Search for the cell housing the specified text and yield its [X, Y] center coordinate. 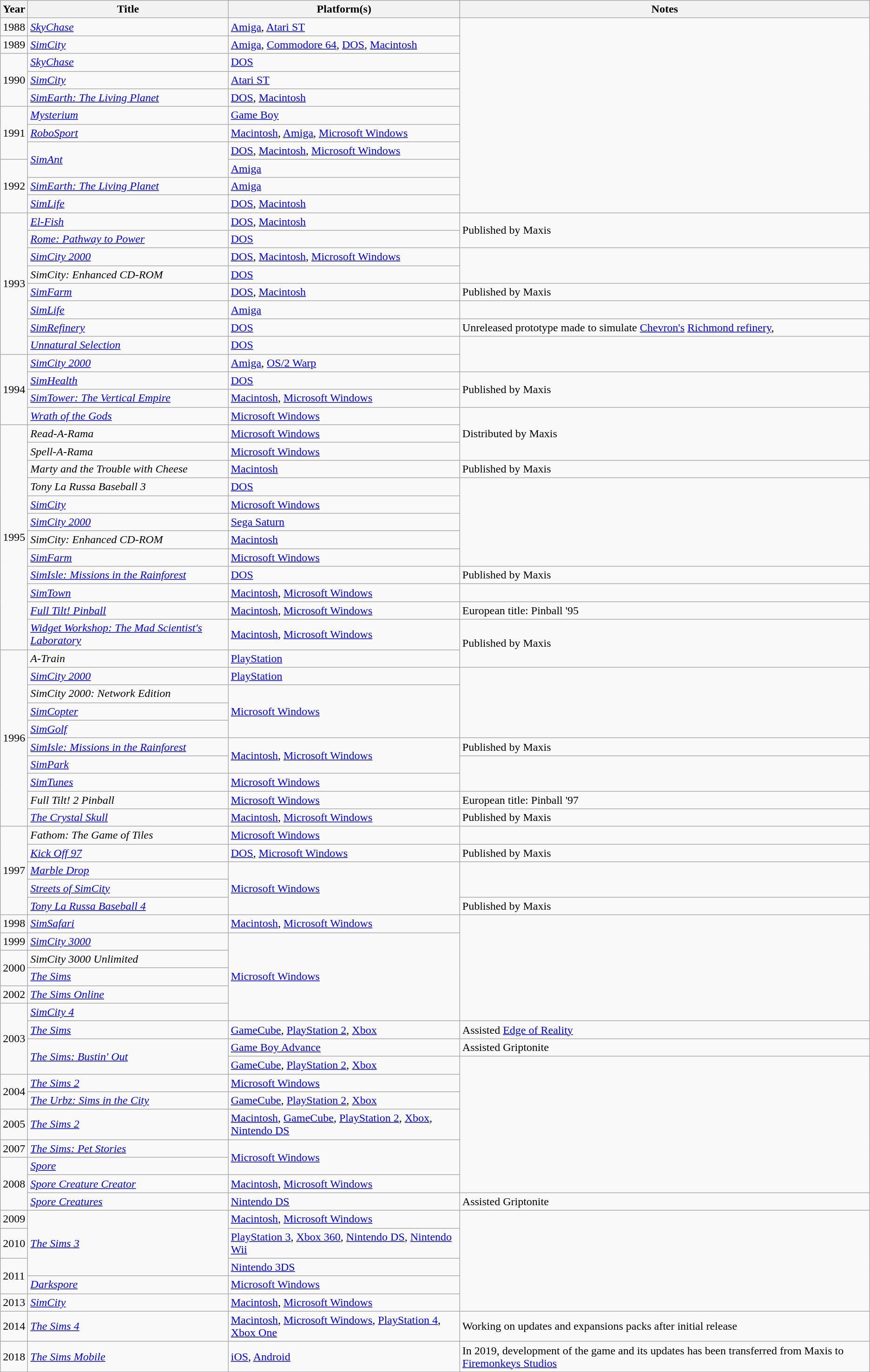
El-Fish [128, 222]
Read-A-Rama [128, 433]
2013 [14, 1302]
SimHealth [128, 381]
2000 [14, 968]
SimTown [128, 593]
Working on updates and expansions packs after initial release [665, 1326]
2005 [14, 1124]
The Crystal Skull [128, 818]
1996 [14, 738]
Amiga, Atari ST [344, 27]
SimCopter [128, 711]
SimCity 3000 Unlimited [128, 959]
1992 [14, 186]
Game Boy Advance [344, 1047]
Nintendo 3DS [344, 1267]
Rome: Pathway to Power [128, 239]
1995 [14, 537]
2009 [14, 1219]
Unreleased prototype made to simulate Chevron's Richmond refinery, [665, 328]
PlayStation 3, Xbox 360, Nintendo DS, Nintendo Wii [344, 1243]
1989 [14, 45]
Platform(s) [344, 9]
Title [128, 9]
1994 [14, 389]
2004 [14, 1092]
Streets of SimCity [128, 888]
Darkspore [128, 1285]
SimAnt [128, 159]
The Urbz: Sims in the City [128, 1101]
The Sims 3 [128, 1243]
2018 [14, 1357]
Tony La Russa Baseball 3 [128, 486]
Fathom: The Game of Tiles [128, 835]
2008 [14, 1184]
1997 [14, 871]
SimTunes [128, 782]
Marble Drop [128, 871]
Macintosh, GameCube, PlayStation 2, Xbox, Nintendo DS [344, 1124]
DOS, Microsoft Windows [344, 853]
Atari ST [344, 80]
Distributed by Maxis [665, 433]
Marty and the Trouble with Cheese [128, 469]
In 2019, development of the game and its updates has been transferred from Maxis to Firemonkeys Studios [665, 1357]
European title: Pinball '95 [665, 611]
Sega Saturn [344, 522]
2011 [14, 1276]
SimGolf [128, 729]
Amiga, OS/2 Warp [344, 363]
European title: Pinball '97 [665, 800]
Spore [128, 1166]
Assisted Edge of Reality [665, 1030]
1991 [14, 133]
The Sims: Bustin' Out [128, 1056]
SimPark [128, 764]
The Sims 4 [128, 1326]
Full Tilt! Pinball [128, 611]
The Sims Online [128, 994]
1990 [14, 80]
A-Train [128, 658]
Macintosh, Microsoft Windows, PlayStation 4, Xbox One [344, 1326]
Spore Creature Creator [128, 1184]
SimCity 3000 [128, 941]
Spore Creatures [128, 1201]
Tony La Russa Baseball 4 [128, 906]
Macintosh, Amiga, Microsoft Windows [344, 133]
The Sims: Pet Stories [128, 1149]
1998 [14, 924]
SimTower: The Vertical Empire [128, 398]
Year [14, 9]
SimCity 4 [128, 1012]
SimRefinery [128, 328]
Full Tilt! 2 Pinball [128, 800]
SimCity 2000: Network Edition [128, 694]
2014 [14, 1326]
Kick Off 97 [128, 853]
Mysterium [128, 115]
Nintendo DS [344, 1201]
1988 [14, 27]
1993 [14, 283]
2010 [14, 1243]
Spell-A-Rama [128, 451]
RoboSport [128, 133]
iOS, Android [344, 1357]
Widget Workshop: The Mad Scientist's Laboratory [128, 635]
2003 [14, 1038]
1999 [14, 941]
Amiga, Commodore 64, DOS, Macintosh [344, 45]
Game Boy [344, 115]
2002 [14, 994]
2007 [14, 1149]
Notes [665, 9]
The Sims Mobile [128, 1357]
Wrath of the Gods [128, 416]
SimSafari [128, 924]
Unnatural Selection [128, 345]
